Scan for the cell matching the given text and deliver its [x, y] coordinate at center. 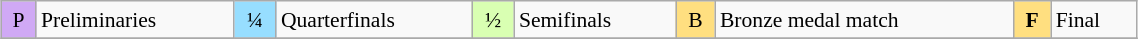
Semifinals [595, 20]
½ [493, 20]
Final [1094, 20]
Bronze medal match [864, 20]
B [696, 20]
P [18, 20]
F [1032, 20]
¼ [255, 20]
Quarterfinals [374, 20]
Preliminaries [135, 20]
